From the cell containing the given text, extract its center point as (x, y) coordinate. 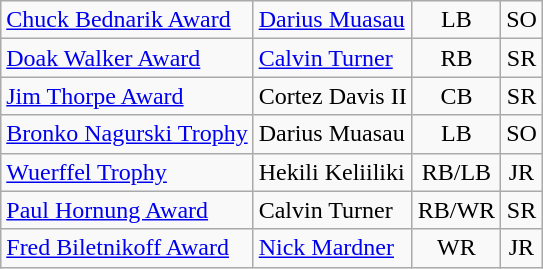
RB/WR (456, 210)
Cortez Davis II (332, 96)
WR (456, 248)
Nick Mardner (332, 248)
Wuerffel Trophy (127, 172)
Chuck Bednarik Award (127, 20)
Doak Walker Award (127, 58)
Jim Thorpe Award (127, 96)
Hekili Keliiliki (332, 172)
Paul Hornung Award (127, 210)
Bronko Nagurski Trophy (127, 134)
Fred Biletnikoff Award (127, 248)
RB (456, 58)
CB (456, 96)
RB/LB (456, 172)
